Locate the cell with the specified text and output its (x, y) center coordinate. 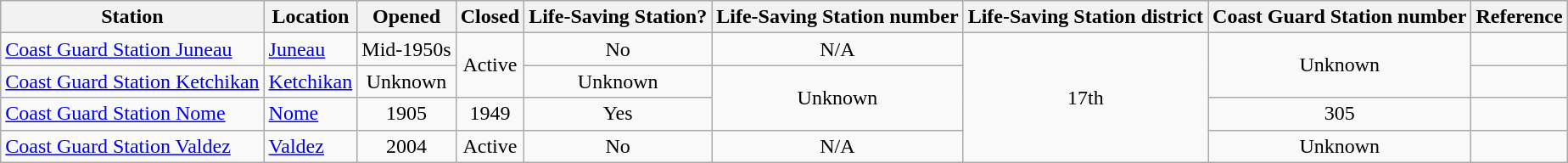
2004 (406, 146)
Life-Saving Station? (618, 17)
Juneau (311, 49)
305 (1340, 114)
Valdez (311, 146)
1949 (490, 114)
Coast Guard Station Ketchikan (132, 81)
Life-Saving Station district (1085, 17)
Coast Guard Station Nome (132, 114)
Nome (311, 114)
Coast Guard Station Juneau (132, 49)
Coast Guard Station Valdez (132, 146)
Location (311, 17)
1905 (406, 114)
Reference (1519, 17)
17th (1085, 98)
Ketchikan (311, 81)
Opened (406, 17)
Coast Guard Station number (1340, 17)
Yes (618, 114)
Station (132, 17)
Closed (490, 17)
Life-Saving Station number (837, 17)
Mid-1950s (406, 49)
